From the cell containing the given text, extract its center point as (X, Y) coordinate. 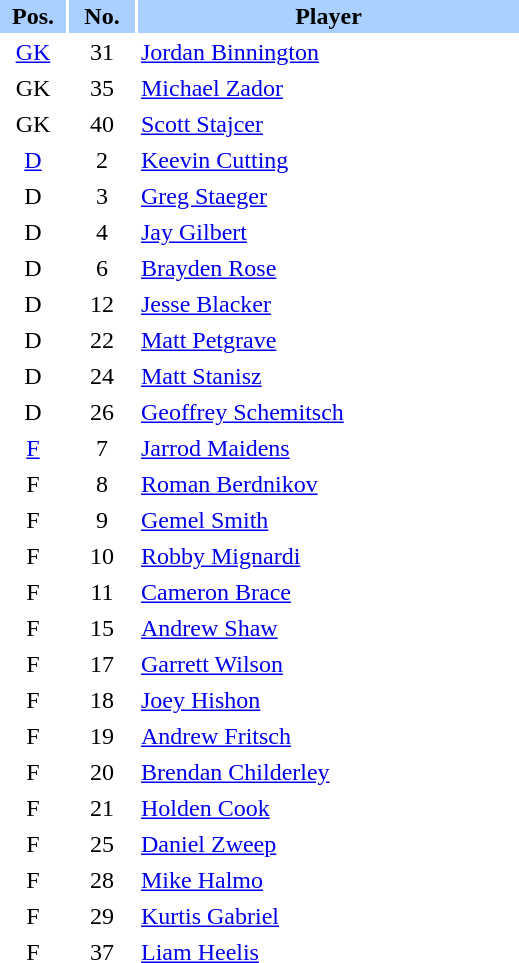
18 (102, 700)
Player (328, 16)
Mike Halmo (328, 880)
Keevin Cutting (328, 160)
15 (102, 628)
Jarrod Maidens (328, 448)
21 (102, 808)
31 (102, 52)
4 (102, 232)
Cameron Brace (328, 592)
Michael Zador (328, 88)
Matt Petgrave (328, 340)
Matt Stanisz (328, 376)
28 (102, 880)
Robby Mignardi (328, 556)
10 (102, 556)
Greg Staeger (328, 196)
Daniel Zweep (328, 844)
Jesse Blacker (328, 304)
Garrett Wilson (328, 664)
11 (102, 592)
2 (102, 160)
Andrew Fritsch (328, 736)
Roman Berdnikov (328, 484)
12 (102, 304)
Scott Stajcer (328, 124)
3 (102, 196)
24 (102, 376)
7 (102, 448)
22 (102, 340)
8 (102, 484)
29 (102, 916)
No. (102, 16)
6 (102, 268)
9 (102, 520)
Geoffrey Schemitsch (328, 412)
Pos. (33, 16)
25 (102, 844)
Jay Gilbert (328, 232)
Jordan Binnington (328, 52)
Brayden Rose (328, 268)
35 (102, 88)
20 (102, 772)
Andrew Shaw (328, 628)
Holden Cook (328, 808)
19 (102, 736)
40 (102, 124)
Gemel Smith (328, 520)
26 (102, 412)
Brendan Childerley (328, 772)
17 (102, 664)
Kurtis Gabriel (328, 916)
Joey Hishon (328, 700)
